Return [x, y] of the center of cell containing provided text 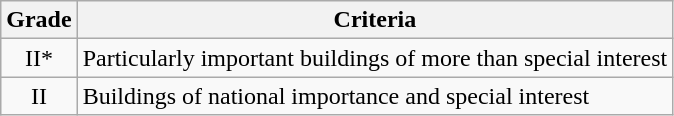
Grade [39, 20]
Criteria [375, 20]
Particularly important buildings of more than special interest [375, 58]
Buildings of national importance and special interest [375, 96]
II* [39, 58]
II [39, 96]
